Scan for the cell matching the given text and deliver its [x, y] coordinate at center. 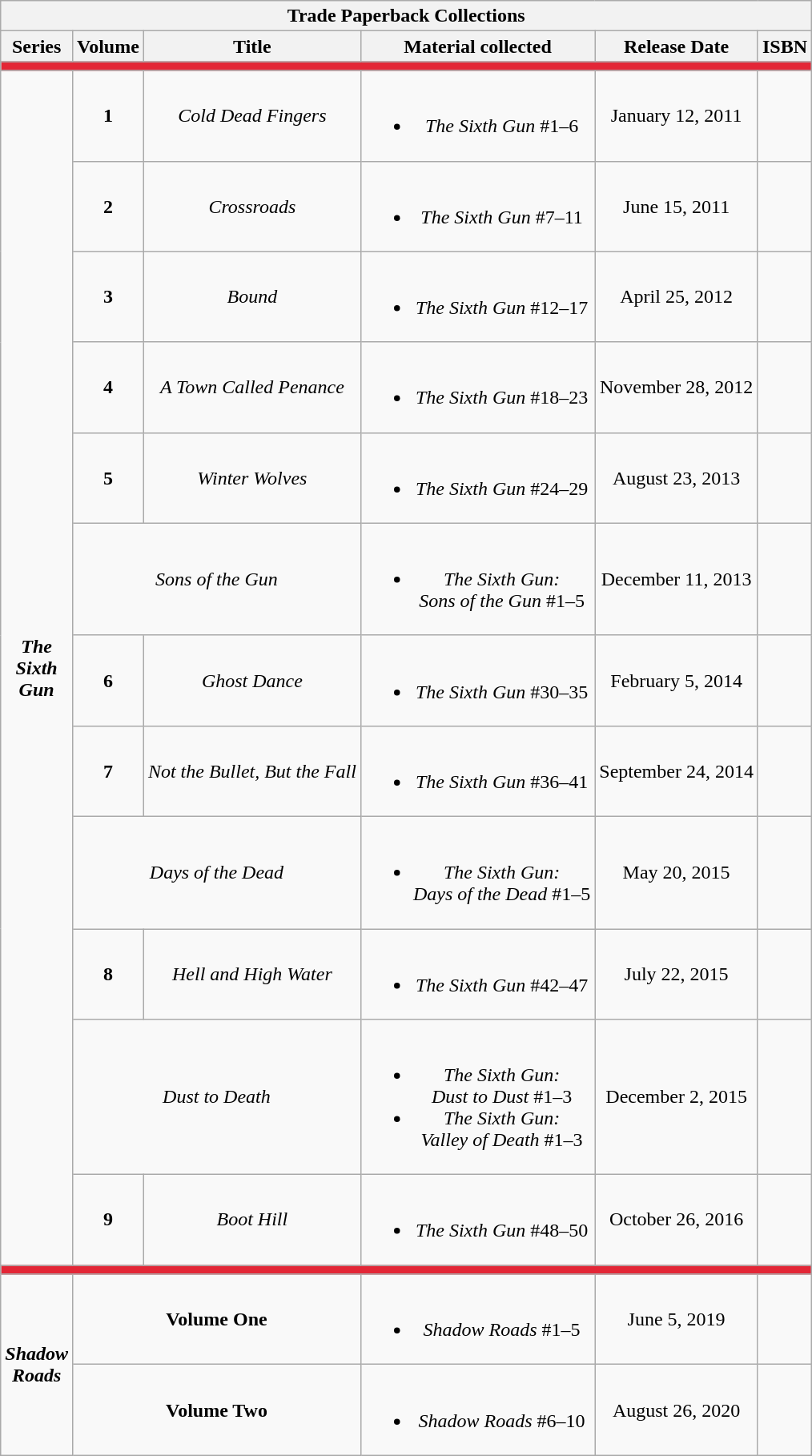
4 [109, 388]
October 26, 2016 [677, 1221]
2 [109, 207]
8 [109, 974]
ShadowRoads [37, 1365]
9 [109, 1221]
Ghost Dance [251, 681]
6 [109, 681]
The Sixth Gun:Sons of the Gun #1–5 [477, 579]
The Sixth Gun #7–11 [477, 207]
Shadow Roads #6–10 [477, 1410]
A Town Called Penance [251, 388]
July 22, 2015 [677, 974]
August 26, 2020 [677, 1410]
Volume Two [217, 1410]
Days of the Dead [217, 872]
3 [109, 296]
Hell and High Water [251, 974]
7 [109, 770]
Dust to Death [217, 1097]
Crossroads [251, 207]
August 23, 2013 [677, 477]
November 28, 2012 [677, 388]
The Sixth Gun #24–29 [477, 477]
Material collected [477, 46]
Volume One [217, 1320]
Sons of the Gun [217, 579]
December 2, 2015 [677, 1097]
Series [37, 46]
Shadow Roads #1–5 [477, 1320]
The Sixth Gun #18–23 [477, 388]
September 24, 2014 [677, 770]
The Sixth Gun:Days of the Dead #1–5 [477, 872]
December 11, 2013 [677, 579]
1 [109, 115]
The Sixth Gun #36–41 [477, 770]
April 25, 2012 [677, 296]
Boot Hill [251, 1221]
TheSixthGun [37, 668]
The Sixth Gun #1–6 [477, 115]
The Sixth Gun #48–50 [477, 1221]
June 15, 2011 [677, 207]
ISBN [785, 46]
Trade Paperback Collections [407, 16]
The Sixth Gun:Dust to Dust #1–3The Sixth Gun:Valley of Death #1–3 [477, 1097]
5 [109, 477]
Volume [109, 46]
Title [251, 46]
Release Date [677, 46]
May 20, 2015 [677, 872]
June 5, 2019 [677, 1320]
Cold Dead Fingers [251, 115]
January 12, 2011 [677, 115]
Bound [251, 296]
Winter Wolves [251, 477]
The Sixth Gun #30–35 [477, 681]
February 5, 2014 [677, 681]
The Sixth Gun #42–47 [477, 974]
Not the Bullet, But the Fall [251, 770]
The Sixth Gun #12–17 [477, 296]
